Pinpoint the cell where the given text exists, returning its (X, Y) midpoint coordinate. 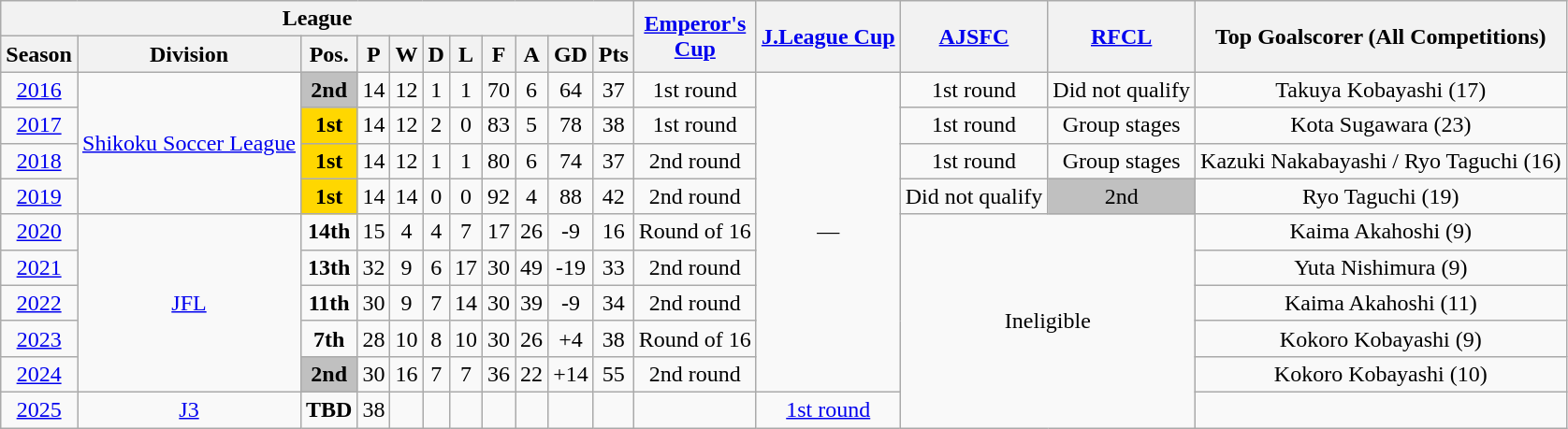
64 (571, 90)
2024 (39, 374)
7th (328, 338)
Ineligible (1048, 321)
92 (500, 196)
34 (614, 303)
GD (571, 54)
W (406, 54)
88 (571, 196)
55 (614, 374)
2022 (39, 303)
D (436, 54)
-19 (571, 267)
5 (531, 125)
8 (436, 338)
Shikoku Soccer League (189, 143)
2019 (39, 196)
— (828, 232)
39 (531, 303)
Top Goalscorer (All Competitions) (1381, 36)
83 (500, 125)
2021 (39, 267)
2025 (39, 409)
+4 (571, 338)
15 (374, 232)
P (374, 54)
36 (500, 374)
Kaima Akahoshi (11) (1381, 303)
22 (531, 374)
Pos. (328, 54)
Ryo Taguchi (19) (1381, 196)
A (531, 54)
Yuta Nishimura (9) (1381, 267)
Emperor'sCup (694, 36)
2018 (39, 161)
78 (571, 125)
80 (500, 161)
Kota Sugawara (23) (1381, 125)
74 (571, 161)
Kazuki Nakabayashi / Ryo Taguchi (16) (1381, 161)
Pts (614, 54)
2023 (39, 338)
49 (531, 267)
Season (39, 54)
2016 (39, 90)
AJSFC (974, 36)
13th (328, 267)
42 (614, 196)
TBD (328, 409)
L (466, 54)
J.League Cup (828, 36)
11th (328, 303)
28 (374, 338)
2017 (39, 125)
Kokoro Kobayashi (10) (1381, 374)
Division (189, 54)
14th (328, 232)
JFL (189, 303)
32 (374, 267)
League (318, 19)
2020 (39, 232)
Takuya Kobayashi (17) (1381, 90)
F (500, 54)
Kaima Akahoshi (9) (1381, 232)
Kokoro Kobayashi (9) (1381, 338)
J3 (189, 409)
70 (500, 90)
RFCL (1122, 36)
2 (436, 125)
+14 (571, 374)
33 (614, 267)
